Detect which cell encompasses the target text, then output its [x, y] center coordinate. 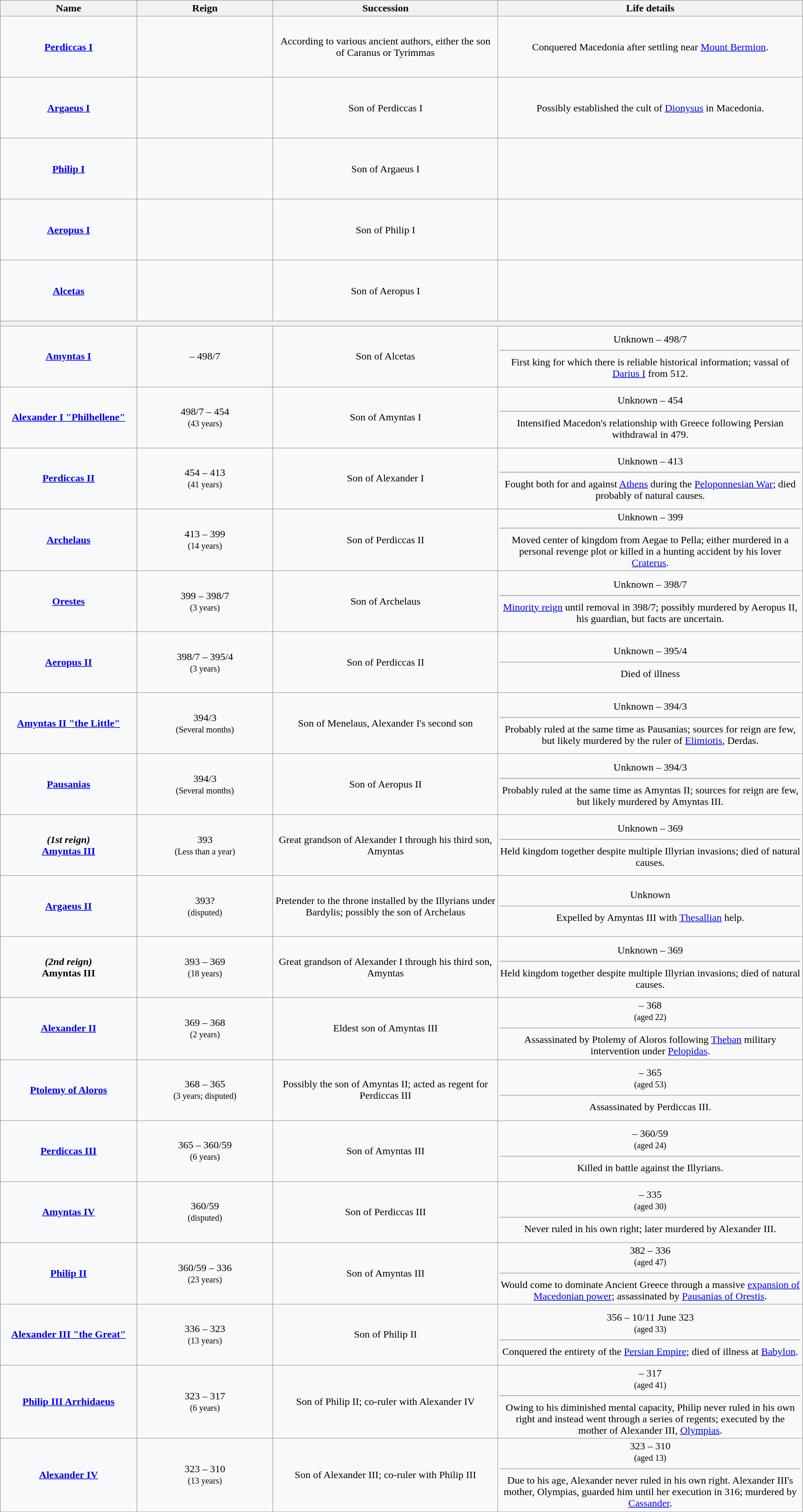
336 – 323(13 years) [205, 1335]
398/7 – 395/4(3 years) [205, 662]
(1st reign)Amyntas III [69, 845]
393?(disputed) [205, 906]
Perdiccas II [69, 478]
Possibly the son of Amyntas II; acted as regent for Perdiccas III [385, 1090]
Son of Menelaus, Alexander I's second son [385, 723]
Philip I [69, 169]
Alexander III "the Great" [69, 1335]
Unknown – 395/4 Died of illness [650, 662]
Amyntas IV [69, 1212]
Life details [650, 8]
Perdiccas I [69, 47]
Son of Alcetas [385, 357]
323 – 317(6 years) [205, 1401]
Philip III Arrhidaeus [69, 1401]
Philip II [69, 1273]
– 498/7 [205, 357]
Son of Amyntas I [385, 417]
Name [69, 8]
Son of Philip I [385, 230]
Alcetas [69, 291]
369 – 368(2 years) [205, 1028]
Unknown Expelled by Amyntas III with Thesallian help. [650, 906]
– 365(aged 53) Assassinated by Perdiccas III. [650, 1090]
Son of Philip II [385, 1335]
Succession [385, 8]
498/7 – 454(43 years) [205, 417]
Unknown – 498/7First king for which there is reliable historical information; vassal of Darius I from 512. [650, 357]
365 – 360/59(6 years) [205, 1151]
323 – 310(13 years) [205, 1475]
Aeropus I [69, 230]
Amyntas I [69, 357]
– 368(aged 22)Assassinated by Ptolemy of Aloros following Theban military intervention under Pelopidas. [650, 1028]
Son of Archelaus [385, 601]
382 – 336(aged 47)Would come to dominate Ancient Greece through a massive expansion of Macedonian power; assassinated by Pausanias of Orestis. [650, 1273]
356 – 10/11 June 323(aged 33)Conquered the entirety of the Persian Empire; died of illness at Babylon. [650, 1335]
Unknown – 454 Intensified Macedon's relationship with Greece following Persian withdrawal in 479. [650, 417]
Unknown – 398/7 Minority reign until removal in 398/7; possibly murdered by Aeropus II, his guardian, but facts are uncertain. [650, 601]
Son of Aeropus II [385, 784]
Unknown – 413 Fought both for and against Athens during the Peloponnesian War; died probably of natural causes. [650, 478]
Son of Perdiccas I [385, 108]
399 – 398/7(3 years) [205, 601]
Son of Argaeus I [385, 169]
– 335(aged 30)Never ruled in his own right; later murdered by Alexander III. [650, 1212]
Eldest son of Amyntas III [385, 1028]
Ptolemy of Aloros [69, 1090]
Son of Alexander III; co-ruler with Philip III [385, 1475]
Alexander II [69, 1028]
Argaeus II [69, 906]
Son of Philip II; co-ruler with Alexander IV [385, 1401]
393(Less than a year) [205, 845]
Son of Perdiccas III [385, 1212]
Orestes [69, 601]
Alexander I "Philhellene" [69, 417]
– 360/59(aged 24)Killed in battle against the Illyrians. [650, 1151]
According to various ancient authors, either the son of Caranus or Tyrimmas [385, 47]
360/59 – 336(23 years) [205, 1273]
Archelaus [69, 540]
Reign [205, 8]
Conquered Macedonia after settling near Mount Bermion. [650, 47]
Son of Aeropus I [385, 291]
360/59(disputed) [205, 1212]
Perdiccas III [69, 1151]
Son of Alexander I [385, 478]
393 – 369(18 years) [205, 967]
Pretender to the throne installed by the Illyrians under Bardylis; possibly the son of Archelaus [385, 906]
454 – 413(41 years) [205, 478]
Alexander IV [69, 1475]
413 – 399(14 years) [205, 540]
Possibly established the cult of Dionysus in Macedonia. [650, 108]
368 – 365(3 years; disputed) [205, 1090]
(2nd reign)Amyntas III [69, 967]
Pausanias [69, 784]
Argaeus I [69, 108]
Amyntas II "the Little" [69, 723]
Unknown – 394/3 Probably ruled at the same time as Pausanias; sources for reign are few, but likely murdered by the ruler of Elimiotis, Derdas. [650, 723]
Unknown – 394/3 Probably ruled at the same time as Amyntas II; sources for reign are few, but likely murdered by Amyntas III. [650, 784]
Aeropus II [69, 662]
